Return [x, y] of the center of cell containing provided text 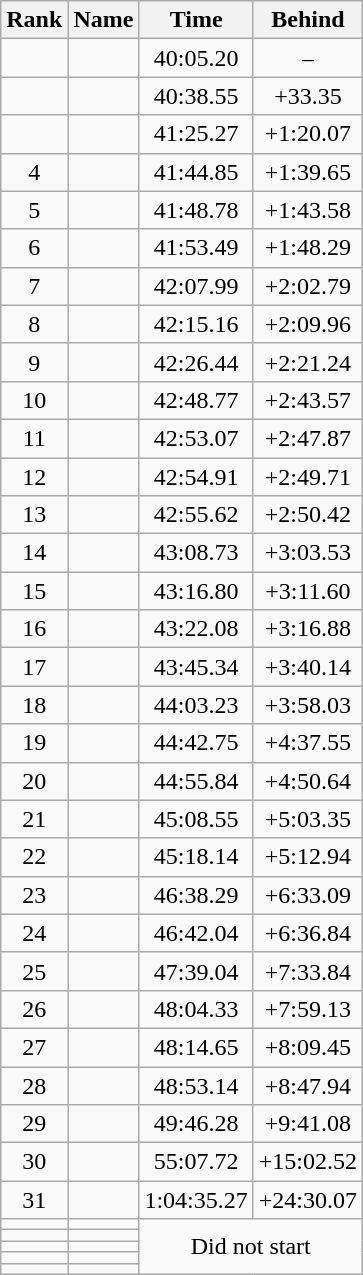
14 [34, 553]
43:22.08 [196, 629]
+1:48.29 [308, 248]
16 [34, 629]
+1:39.65 [308, 172]
41:25.27 [196, 134]
43:16.80 [196, 591]
Rank [34, 20]
42:15.16 [196, 324]
47:39.04 [196, 971]
17 [34, 667]
+6:33.09 [308, 895]
40:38.55 [196, 96]
25 [34, 971]
1:04:35.27 [196, 1200]
+9:41.08 [308, 1124]
27 [34, 1047]
42:54.91 [196, 477]
6 [34, 248]
43:08.73 [196, 553]
8 [34, 324]
+2:21.24 [308, 362]
42:53.07 [196, 438]
18 [34, 705]
11 [34, 438]
22 [34, 857]
31 [34, 1200]
+3:03.53 [308, 553]
+2:43.57 [308, 400]
41:53.49 [196, 248]
40:05.20 [196, 58]
+8:09.45 [308, 1047]
+3:40.14 [308, 667]
10 [34, 400]
+1:43.58 [308, 210]
44:03.23 [196, 705]
+24:30.07 [308, 1200]
+8:47.94 [308, 1085]
+2:02.79 [308, 286]
12 [34, 477]
Did not start [251, 1246]
29 [34, 1124]
13 [34, 515]
+7:59.13 [308, 1009]
+3:58.03 [308, 705]
43:45.34 [196, 667]
+2:49.71 [308, 477]
– [308, 58]
+2:47.87 [308, 438]
20 [34, 781]
+15:02.52 [308, 1162]
48:53.14 [196, 1085]
+4:50.64 [308, 781]
+33.35 [308, 96]
19 [34, 743]
+5:03.35 [308, 819]
28 [34, 1085]
26 [34, 1009]
48:14.65 [196, 1047]
46:38.29 [196, 895]
5 [34, 210]
24 [34, 933]
44:42.75 [196, 743]
+3:11.60 [308, 591]
41:48.78 [196, 210]
46:42.04 [196, 933]
42:48.77 [196, 400]
+1:20.07 [308, 134]
55:07.72 [196, 1162]
21 [34, 819]
+4:37.55 [308, 743]
9 [34, 362]
48:04.33 [196, 1009]
44:55.84 [196, 781]
+2:09.96 [308, 324]
42:55.62 [196, 515]
42:26.44 [196, 362]
49:46.28 [196, 1124]
23 [34, 895]
Behind [308, 20]
+7:33.84 [308, 971]
15 [34, 591]
41:44.85 [196, 172]
42:07.99 [196, 286]
Time [196, 20]
30 [34, 1162]
4 [34, 172]
45:08.55 [196, 819]
45:18.14 [196, 857]
Name [104, 20]
+3:16.88 [308, 629]
7 [34, 286]
+6:36.84 [308, 933]
+2:50.42 [308, 515]
+5:12.94 [308, 857]
